Find where the given text appears and provide that cell's center as [x, y] coordinate. 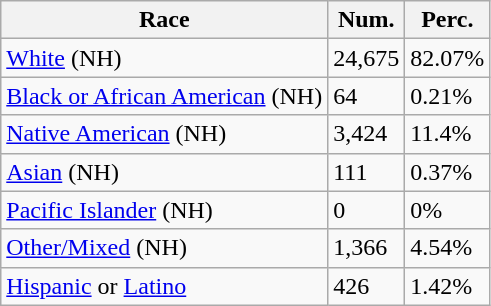
82.07% [448, 58]
3,424 [366, 134]
Black or African American (NH) [164, 96]
Perc. [448, 20]
Native American (NH) [164, 134]
4.54% [448, 248]
Hispanic or Latino [164, 286]
Pacific Islander (NH) [164, 210]
11.4% [448, 134]
1,366 [366, 248]
Race [164, 20]
0.37% [448, 172]
0 [366, 210]
426 [366, 286]
64 [366, 96]
0.21% [448, 96]
24,675 [366, 58]
Num. [366, 20]
White (NH) [164, 58]
Other/Mixed (NH) [164, 248]
1.42% [448, 286]
111 [366, 172]
Asian (NH) [164, 172]
0% [448, 210]
